From the cell containing the given text, extract its center point as (X, Y) coordinate. 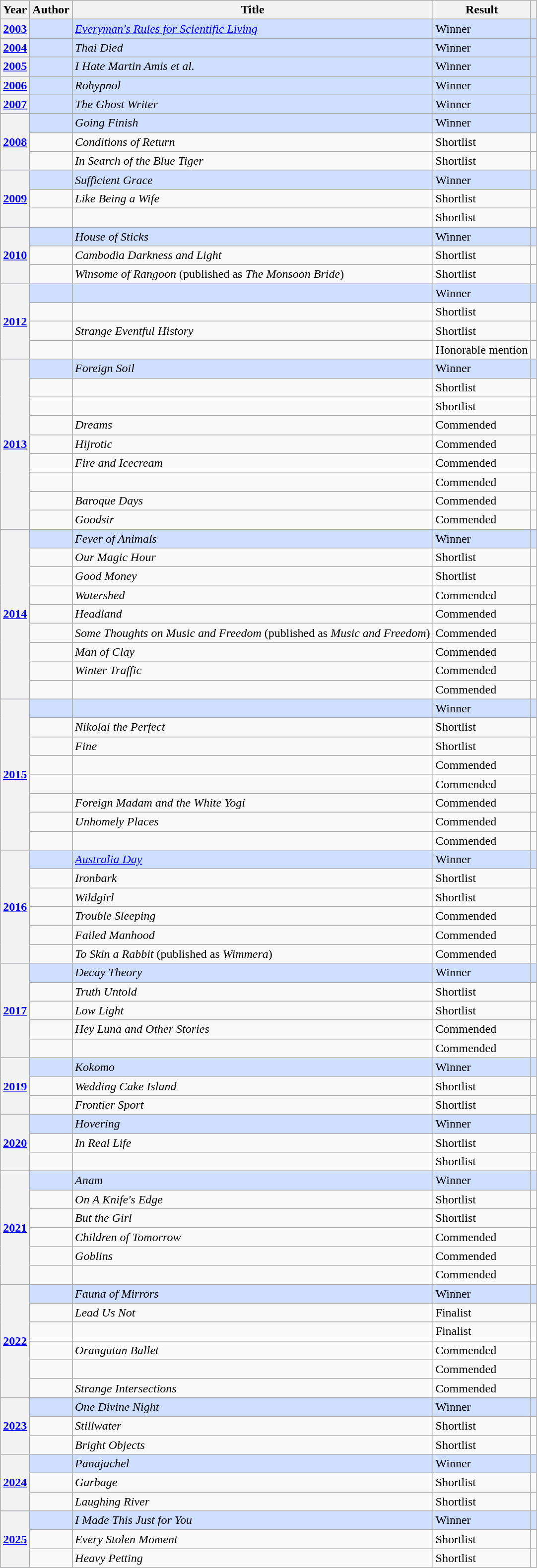
Anam (253, 1181)
Australia Day (253, 860)
2017 (15, 1010)
Rohypnol (253, 85)
Some Thoughts on Music and Freedom (published as Music and Freedom) (253, 633)
2021 (15, 1228)
On A Knife's Edge (253, 1199)
But the Girl (253, 1218)
The Ghost Writer (253, 104)
In Search of the Blue Tiger (253, 161)
2023 (15, 1426)
Fire and Icecream (253, 463)
Stillwater (253, 1426)
2013 (15, 444)
Year (15, 10)
Truth Untold (253, 992)
Foreign Soil (253, 369)
Title (253, 10)
2025 (15, 1539)
Man of Clay (253, 652)
2005 (15, 66)
2008 (15, 142)
2007 (15, 104)
Low Light (253, 1010)
Hey Luna and Other Stories (253, 1029)
Winter Traffic (253, 671)
Wedding Cake Island (253, 1086)
2012 (15, 321)
I Made This Just for You (253, 1520)
2016 (15, 907)
Trouble Sleeping (253, 916)
Hovering (253, 1124)
Winsome of Rangoon (published as The Monsoon Bride) (253, 274)
Headland (253, 614)
House of Sticks (253, 237)
One Divine Night (253, 1407)
Strange Intersections (253, 1388)
Nikolai the Perfect (253, 727)
Frontier Sport (253, 1105)
Orangutan Ballet (253, 1350)
2004 (15, 48)
Good Money (253, 576)
I Hate Martin Amis et al. (253, 66)
Failed Manhood (253, 935)
2022 (15, 1341)
2024 (15, 1483)
Watershed (253, 595)
2009 (15, 198)
Result (481, 10)
Garbage (253, 1483)
Our Magic Hour (253, 558)
Fine (253, 746)
Fauna of Mirrors (253, 1294)
Author (51, 10)
2014 (15, 614)
2019 (15, 1086)
Decay Theory (253, 973)
Everyman's Rules for Scientific Living (253, 29)
Sufficient Grace (253, 180)
Dreams (253, 425)
Wildgirl (253, 897)
Like Being a Wife (253, 198)
Thai Died (253, 48)
Foreign Madam and the White Yogi (253, 803)
2006 (15, 85)
2010 (15, 255)
To Skin a Rabbit (published as Wimmera) (253, 954)
Honorable mention (481, 350)
Heavy Petting (253, 1558)
Baroque Days (253, 501)
Fever of Animals (253, 538)
2015 (15, 774)
Children of Tomorrow (253, 1237)
Goblins (253, 1256)
Bright Objects (253, 1445)
Every Stolen Moment (253, 1539)
Cambodia Darkness and Light (253, 255)
2003 (15, 29)
2020 (15, 1142)
Going Finish (253, 123)
Laughing River (253, 1502)
Unhomely Places (253, 821)
Panajachel (253, 1464)
Strange Eventful History (253, 331)
Lead Us Not (253, 1313)
Goodsir (253, 519)
Kokomo (253, 1067)
Conditions of Return (253, 142)
In Real Life (253, 1142)
Hijrotic (253, 444)
Ironbark (253, 878)
